Locate the cell with the specified text and output its (x, y) center coordinate. 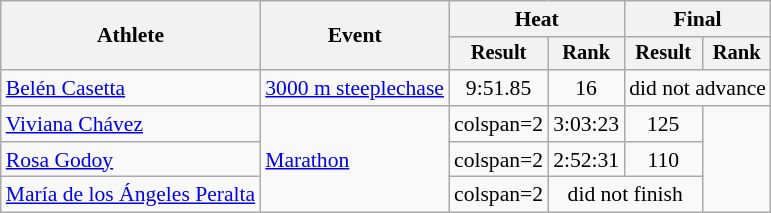
Viviana Chávez (131, 124)
125 (663, 124)
Belén Casetta (131, 88)
16 (586, 88)
2:52:31 (586, 160)
did not advance (698, 88)
110 (663, 160)
María de los Ángeles Peralta (131, 195)
Marathon (354, 160)
Athlete (131, 36)
Rosa Godoy (131, 160)
3:03:23 (586, 124)
did not finish (625, 195)
Heat (536, 19)
Final (698, 19)
3000 m steeplechase (354, 88)
Event (354, 36)
9:51.85 (498, 88)
